Provide the [x, y] coordinate of the cell's center where the given text is located.  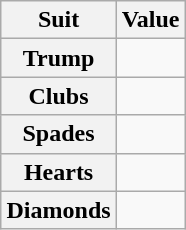
Spades [58, 134]
Diamonds [58, 210]
Trump [58, 58]
Clubs [58, 96]
Value [150, 20]
Suit [58, 20]
Hearts [58, 172]
